Determine the [x, y] coordinate at the center of the cell enclosing the given text.  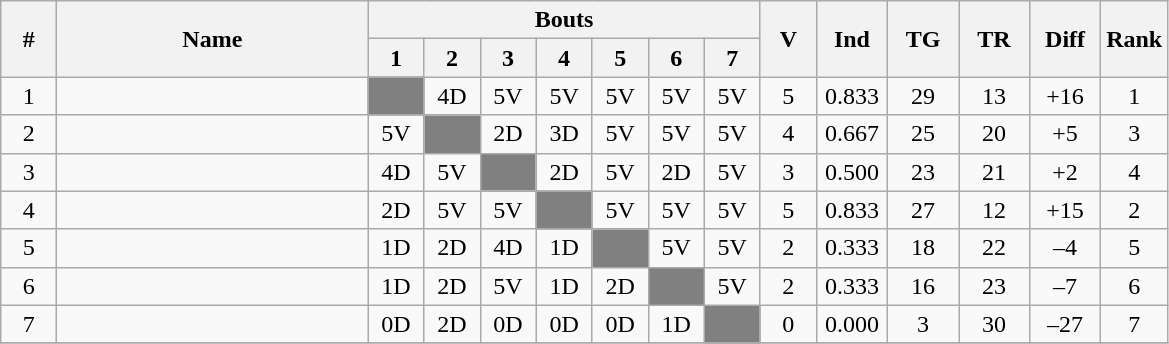
–4 [1066, 248]
0.667 [852, 134]
V [788, 39]
20 [994, 134]
Name [212, 39]
0.000 [852, 324]
+5 [1066, 134]
TG [922, 39]
22 [994, 248]
TR [994, 39]
Diff [1066, 39]
+16 [1066, 96]
29 [922, 96]
30 [994, 324]
–27 [1066, 324]
0.500 [852, 172]
+15 [1066, 210]
3D [564, 134]
16 [922, 286]
12 [994, 210]
0 [788, 324]
Bouts [564, 20]
+2 [1066, 172]
27 [922, 210]
18 [922, 248]
13 [994, 96]
21 [994, 172]
Ind [852, 39]
–7 [1066, 286]
25 [922, 134]
Rank [1134, 39]
# [29, 39]
